Determine the [X, Y] coordinate at the center of the cell enclosing the given text.  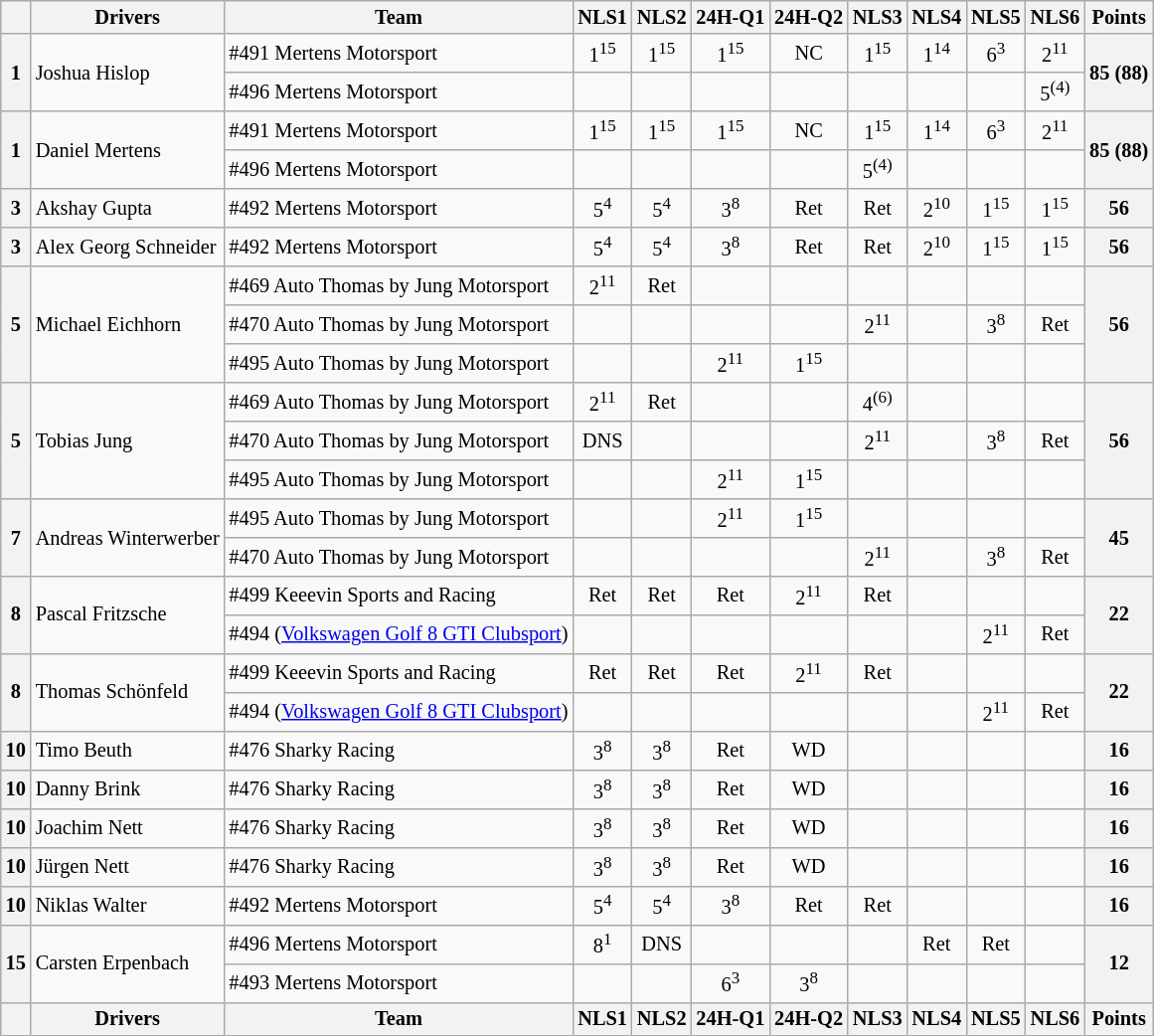
Tobias Jung [127, 441]
Jürgen Nett [127, 867]
Alex Georg Schneider [127, 247]
Pascal Fritzsche [127, 614]
45 [1119, 537]
Daniel Mertens [127, 150]
4(6) [878, 402]
Joachim Nett [127, 827]
Michael Eichhorn [127, 324]
Carsten Erpenbach [127, 963]
15 [16, 963]
Akshay Gupta [127, 209]
Danny Brink [127, 789]
#493 Mertens Motorsport [400, 982]
7 [16, 537]
Timo Beuth [127, 750]
Niklas Walter [127, 905]
Thomas Schönfeld [127, 692]
12 [1119, 963]
Joshua Hislop [127, 73]
Andreas Winterwerber [127, 537]
81 [602, 945]
